Find where the given text appears and provide that cell's center as (x, y) coordinate. 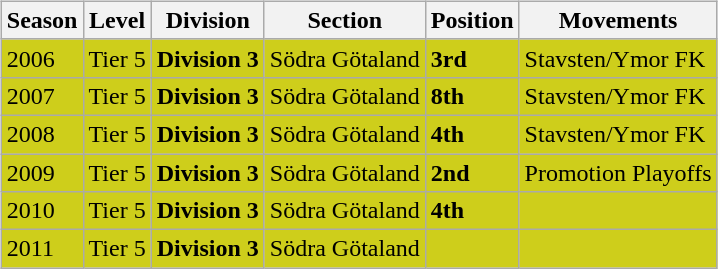
Position (472, 20)
Level (117, 20)
2006 (42, 58)
Section (344, 20)
2008 (42, 134)
2011 (42, 249)
Season (42, 20)
2nd (472, 173)
Promotion Playoffs (618, 173)
2010 (42, 211)
2007 (42, 96)
8th (472, 96)
Division (208, 20)
2009 (42, 173)
Movements (618, 20)
3rd (472, 58)
